Find where the given text appears and provide that cell's center as (x, y) coordinate. 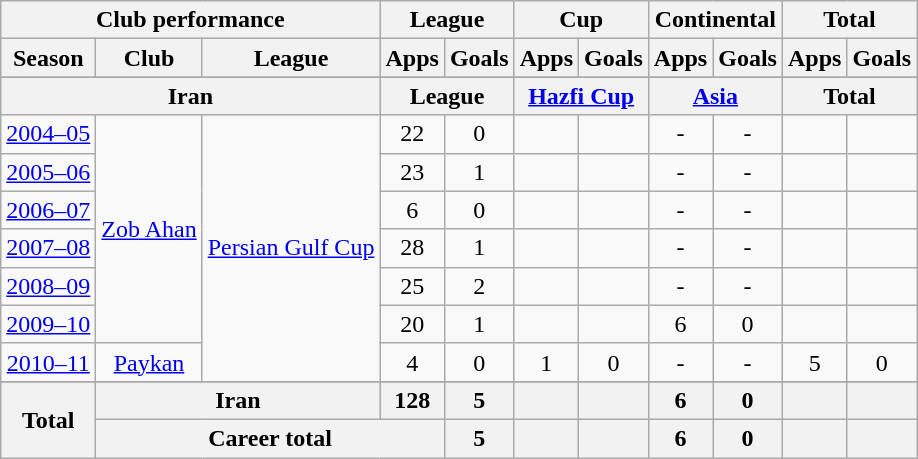
Club (149, 58)
2 (479, 286)
Asia (715, 96)
Cup (581, 20)
2004–05 (48, 134)
22 (412, 134)
Season (48, 58)
Zob Ahan (149, 229)
Club performance (190, 20)
128 (412, 400)
25 (412, 286)
4 (412, 362)
2010–11 (48, 362)
23 (412, 172)
2006–07 (48, 210)
2008–09 (48, 286)
Continental (715, 20)
28 (412, 248)
Hazfi Cup (581, 96)
Career total (270, 438)
Paykan (149, 362)
2009–10 (48, 324)
2005–06 (48, 172)
Persian Gulf Cup (291, 248)
20 (412, 324)
2007–08 (48, 248)
